Return the [x, y] coordinate for the center point of the cell that contains the specified text.  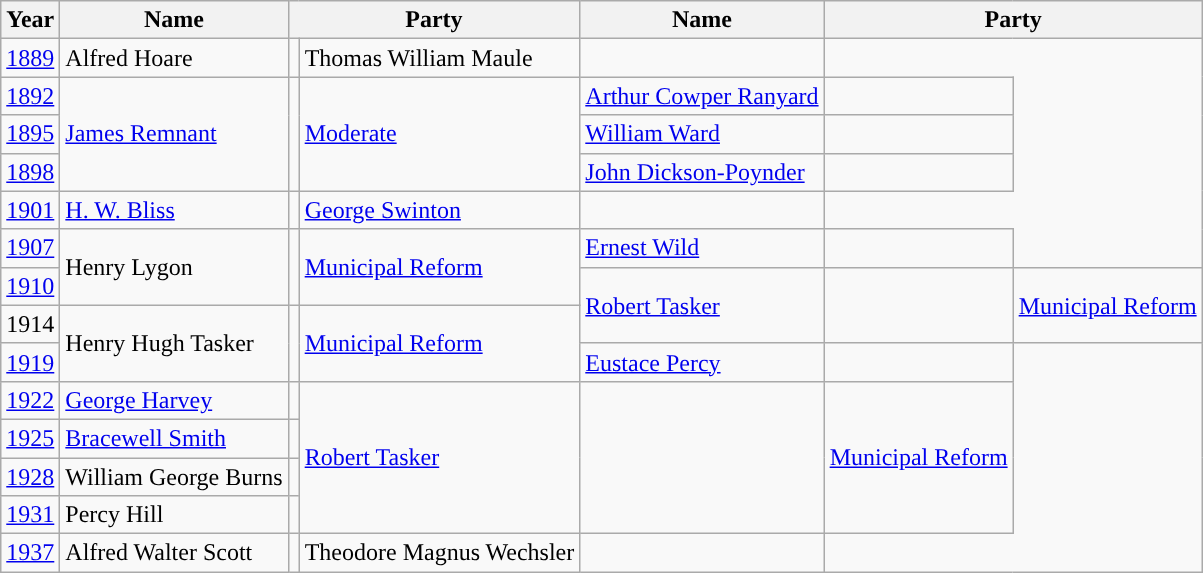
John Dickson-Poynder [702, 172]
James Remnant [174, 134]
1889 [30, 58]
1910 [30, 286]
1919 [30, 362]
1898 [30, 172]
Percy Hill [174, 515]
Theodore Magnus Wechsler [440, 553]
1928 [30, 477]
1925 [30, 438]
Thomas William Maule [440, 58]
Alfred Walter Scott [174, 553]
1895 [30, 134]
Arthur Cowper Ranyard [702, 96]
H. W. Bliss [174, 210]
1937 [30, 553]
1907 [30, 248]
William Ward [702, 134]
1914 [30, 324]
Eustace Percy [702, 362]
Moderate [440, 134]
1901 [30, 210]
Henry Lygon [174, 267]
Henry Hugh Tasker [174, 343]
1922 [30, 400]
1931 [30, 515]
William George Burns [174, 477]
George Swinton [440, 210]
Ernest Wild [702, 248]
Bracewell Smith [174, 438]
1892 [30, 96]
Alfred Hoare [174, 58]
George Harvey [174, 400]
Year [30, 20]
